Locate the cell with the specified text and output its (X, Y) center coordinate. 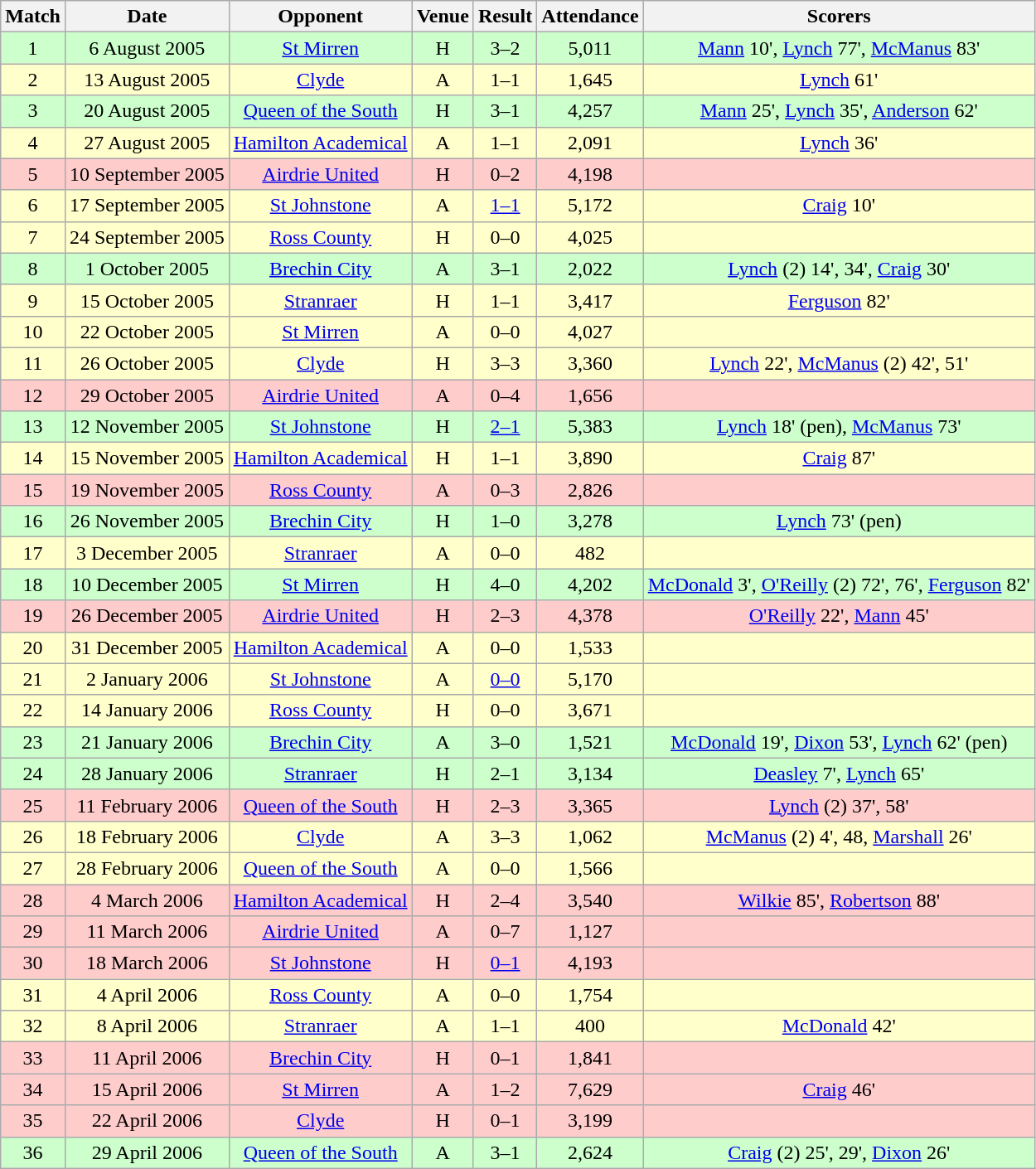
26 December 2005 (147, 616)
15 (33, 490)
2,022 (590, 269)
3,417 (590, 300)
11 March 2006 (147, 932)
29 (33, 932)
20 (33, 648)
Lynch 61' (839, 80)
Deasley 7', Lynch 65' (839, 774)
34 (33, 1089)
5 (33, 174)
4,198 (590, 174)
5,383 (590, 427)
4,378 (590, 616)
1–0 (505, 521)
0–3 (505, 490)
1,841 (590, 1058)
3,278 (590, 521)
Opponent (320, 17)
35 (33, 1121)
O'Reilly 22', Mann 45' (839, 616)
1 (33, 48)
27 (33, 868)
3 December 2005 (147, 553)
McManus (2) 4', 48, Marshall 26' (839, 837)
Wilkie 85', Robertson 88' (839, 900)
9 (33, 300)
Craig 46' (839, 1089)
1,062 (590, 837)
28 February 2006 (147, 868)
2,091 (590, 143)
3,890 (590, 458)
23 (33, 742)
4 April 2006 (147, 995)
29 October 2005 (147, 395)
Lynch 18' (pen), McManus 73' (839, 427)
31 (33, 995)
4,025 (590, 237)
1 October 2005 (147, 269)
2 January 2006 (147, 679)
8 (33, 269)
Result (505, 17)
22 October 2005 (147, 332)
19 November 2005 (147, 490)
17 September 2005 (147, 206)
1,754 (590, 995)
Lynch 22', McManus (2) 42', 51' (839, 363)
22 (33, 711)
1,521 (590, 742)
4,193 (590, 963)
3–0 (505, 742)
3,365 (590, 805)
11 (33, 363)
20 August 2005 (147, 111)
McDonald 42' (839, 1026)
3,671 (590, 711)
15 October 2005 (147, 300)
Venue (443, 17)
3,360 (590, 363)
0–2 (505, 174)
3,199 (590, 1121)
10 December 2005 (147, 584)
15 November 2005 (147, 458)
21 January 2006 (147, 742)
2,624 (590, 1152)
11 February 2006 (147, 805)
5,011 (590, 48)
16 (33, 521)
10 September 2005 (147, 174)
2–4 (505, 900)
3,540 (590, 900)
Lynch (2) 14', 34', Craig 30' (839, 269)
15 April 2006 (147, 1089)
3,134 (590, 774)
482 (590, 553)
2,826 (590, 490)
26 (33, 837)
4,202 (590, 584)
1–2 (505, 1089)
0–7 (505, 932)
6 August 2005 (147, 48)
26 November 2005 (147, 521)
Mann 10', Lynch 77', McManus 83' (839, 48)
29 April 2006 (147, 1152)
3–2 (505, 48)
4,027 (590, 332)
Craig (2) 25', 29', Dixon 26' (839, 1152)
12 (33, 395)
1,656 (590, 395)
30 (33, 963)
13 (33, 427)
Lynch 36' (839, 143)
Attendance (590, 17)
McDonald 3', O'Reilly (2) 72', 76', Ferguson 82' (839, 584)
4–0 (505, 584)
24 September 2005 (147, 237)
28 January 2006 (147, 774)
10 (33, 332)
5,170 (590, 679)
Lynch (2) 37', 58' (839, 805)
4 March 2006 (147, 900)
Mann 25', Lynch 35', Anderson 62' (839, 111)
18 February 2006 (147, 837)
1,566 (590, 868)
4 (33, 143)
7 (33, 237)
28 (33, 900)
18 March 2006 (147, 963)
26 October 2005 (147, 363)
14 (33, 458)
17 (33, 553)
11 April 2006 (147, 1058)
24 (33, 774)
400 (590, 1026)
31 December 2005 (147, 648)
13 August 2005 (147, 80)
6 (33, 206)
36 (33, 1152)
5,172 (590, 206)
7,629 (590, 1089)
14 January 2006 (147, 711)
4,257 (590, 111)
Lynch 73' (pen) (839, 521)
19 (33, 616)
32 (33, 1026)
22 April 2006 (147, 1121)
Craig 10' (839, 206)
3 (33, 111)
2 (33, 80)
Match (33, 17)
1,127 (590, 932)
18 (33, 584)
1,533 (590, 648)
12 November 2005 (147, 427)
Ferguson 82' (839, 300)
Craig 87' (839, 458)
1,645 (590, 80)
25 (33, 805)
0–4 (505, 395)
33 (33, 1058)
Date (147, 17)
8 April 2006 (147, 1026)
27 August 2005 (147, 143)
McDonald 19', Dixon 53', Lynch 62' (pen) (839, 742)
Scorers (839, 17)
21 (33, 679)
